Identify which cell holds the provided text, then report its [x, y] central coordinate. 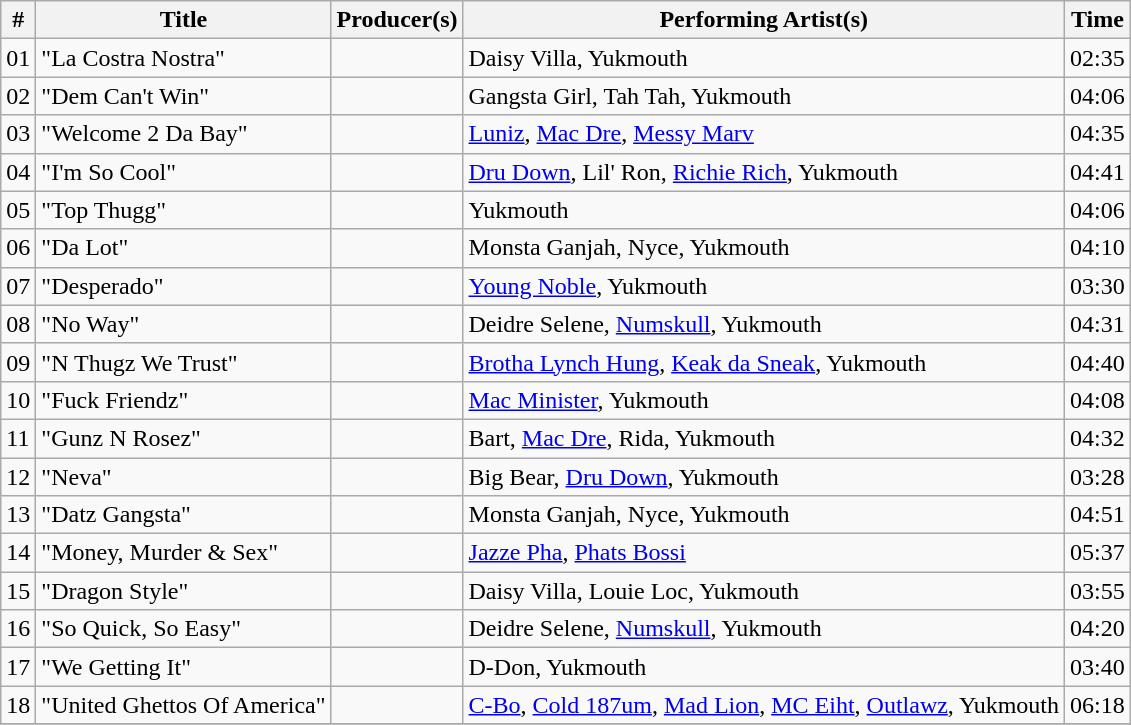
Performing Artist(s) [764, 20]
04:40 [1098, 362]
"N Thugz We Trust" [184, 362]
02:35 [1098, 58]
Producer(s) [397, 20]
Bart, Mac Dre, Rida, Yukmouth [764, 438]
C-Bo, Cold 187um, Mad Lion, MC Eiht, Outlawz, Yukmouth [764, 705]
Jazze Pha, Phats Bossi [764, 553]
"Gunz N Rosez" [184, 438]
02 [18, 96]
"Money, Murder & Sex" [184, 553]
09 [18, 362]
04:31 [1098, 324]
15 [18, 591]
"Datz Gangsta" [184, 515]
04:20 [1098, 629]
"Welcome 2 Da Bay" [184, 134]
05 [18, 210]
04:41 [1098, 172]
Dru Down, Lil' Ron, Richie Rich, Yukmouth [764, 172]
"Top Thugg" [184, 210]
"Dem Can't Win" [184, 96]
"Neva" [184, 477]
13 [18, 515]
18 [18, 705]
06 [18, 248]
Yukmouth [764, 210]
Big Bear, Dru Down, Yukmouth [764, 477]
04:08 [1098, 400]
"Desperado" [184, 286]
"So Quick, So Easy" [184, 629]
01 [18, 58]
10 [18, 400]
03:40 [1098, 667]
04 [18, 172]
04:10 [1098, 248]
Mac Minister, Yukmouth [764, 400]
"United Ghettos Of America" [184, 705]
03:28 [1098, 477]
14 [18, 553]
Daisy Villa, Louie Loc, Yukmouth [764, 591]
17 [18, 667]
03:30 [1098, 286]
"La Costra Nostra" [184, 58]
"Dragon Style" [184, 591]
"We Getting It" [184, 667]
04:51 [1098, 515]
16 [18, 629]
08 [18, 324]
# [18, 20]
"Fuck Friendz" [184, 400]
05:37 [1098, 553]
Title [184, 20]
"I'm So Cool" [184, 172]
Gangsta Girl, Tah Tah, Yukmouth [764, 96]
Brotha Lynch Hung, Keak da Sneak, Yukmouth [764, 362]
07 [18, 286]
"Da Lot" [184, 248]
04:35 [1098, 134]
"No Way" [184, 324]
04:32 [1098, 438]
D-Don, Yukmouth [764, 667]
Young Noble, Yukmouth [764, 286]
12 [18, 477]
11 [18, 438]
03:55 [1098, 591]
Daisy Villa, Yukmouth [764, 58]
Luniz, Mac Dre, Messy Marv [764, 134]
03 [18, 134]
06:18 [1098, 705]
Time [1098, 20]
